Search for the cell housing the specified text and yield its [x, y] center coordinate. 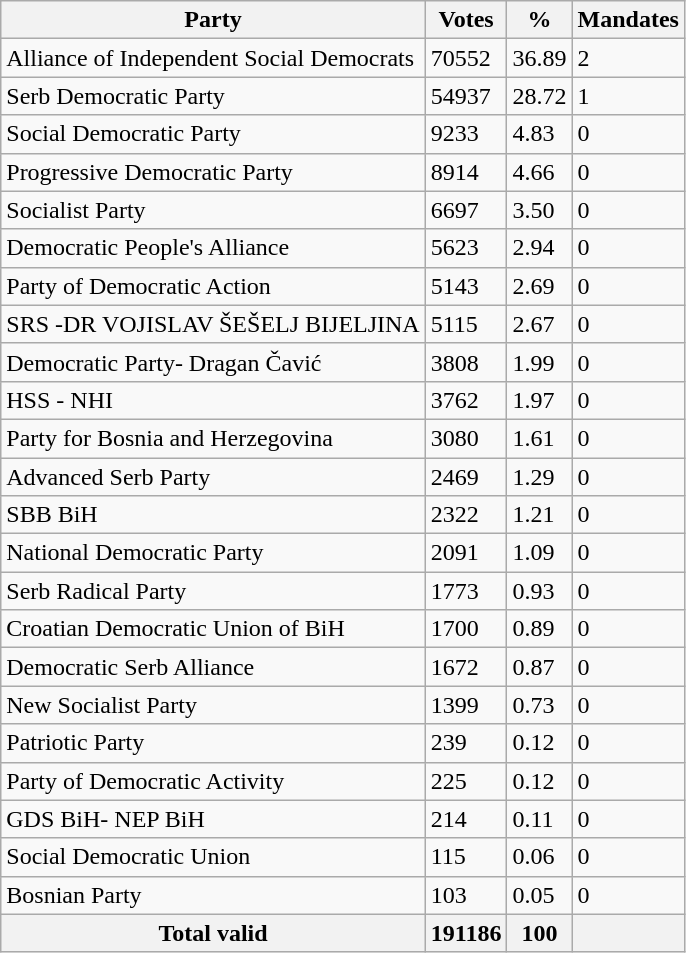
Social Democratic Union [213, 857]
1.61 [540, 438]
115 [466, 857]
Party for Bosnia and Herzegovina [213, 438]
1.29 [540, 477]
Total valid [213, 933]
Serb Radical Party [213, 591]
Socialist Party [213, 210]
1.99 [540, 362]
Alliance of Independent Social Democrats [213, 58]
2091 [466, 553]
239 [466, 743]
1672 [466, 667]
4.83 [540, 134]
0.93 [540, 591]
2322 [466, 515]
Party of Democratic Activity [213, 781]
3080 [466, 438]
0.73 [540, 705]
Bosnian Party [213, 895]
Serb Democratic Party [213, 96]
2469 [466, 477]
1.97 [540, 400]
1.09 [540, 553]
1773 [466, 591]
0.11 [540, 819]
3.50 [540, 210]
3762 [466, 400]
Democratic Party- Drаgаn Čаvić [213, 362]
5115 [466, 324]
1.21 [540, 515]
214 [466, 819]
36.89 [540, 58]
191186 [466, 933]
0.06 [540, 857]
5143 [466, 286]
GDS BiH- NEP BiH [213, 819]
8914 [466, 172]
1 [628, 96]
2.67 [540, 324]
5623 [466, 248]
Party of Democratic Action [213, 286]
Votes [466, 20]
New Socialist Party [213, 705]
% [540, 20]
0.87 [540, 667]
6697 [466, 210]
9233 [466, 134]
0.89 [540, 629]
2.69 [540, 286]
Party [213, 20]
28.72 [540, 96]
1399 [466, 705]
National Democratic Party [213, 553]
Croatian Democratic Union of BiH [213, 629]
HSS - NHI [213, 400]
0.05 [540, 895]
SRS -DR VOJISLAV ŠEŠELJ BIJELJINA [213, 324]
54937 [466, 96]
225 [466, 781]
2 [628, 58]
3808 [466, 362]
103 [466, 895]
Social Democratic Party [213, 134]
Patriotic Party [213, 743]
70552 [466, 58]
Democratic People's Alliance [213, 248]
Advanced Serb Party [213, 477]
4.66 [540, 172]
1700 [466, 629]
100 [540, 933]
2.94 [540, 248]
Progressive Democratic Party [213, 172]
SBB BiH [213, 515]
Democratic Serb Alliance [213, 667]
Mandates [628, 20]
